Capture the cell that displays the provided text and extract its [X, Y] central coordinate. 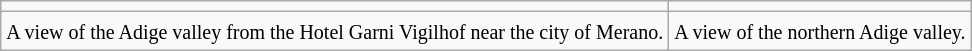
A view of the Adige valley from the Hotel Garni Vigilhof near the city of Merano. [335, 31]
A view of the northern Adige valley. [820, 31]
